Scan for the cell matching the given text and deliver its (x, y) coordinate at center. 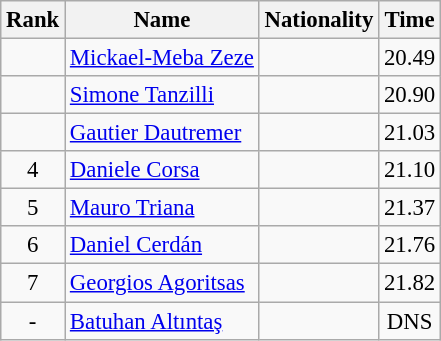
Georgios Agoritsas (162, 283)
Name (162, 20)
21.82 (410, 283)
DNS (410, 321)
- (33, 321)
21.03 (410, 133)
20.90 (410, 95)
Simone Tanzilli (162, 95)
Mickael-Meba Zeze (162, 58)
4 (33, 170)
Nationality (318, 20)
20.49 (410, 58)
21.37 (410, 208)
Daniele Corsa (162, 170)
7 (33, 283)
6 (33, 245)
Gautier Dautremer (162, 133)
Rank (33, 20)
Time (410, 20)
21.10 (410, 170)
21.76 (410, 245)
5 (33, 208)
Mauro Triana (162, 208)
Batuhan Altıntaş (162, 321)
Daniel Cerdán (162, 245)
